Determine the (x, y) coordinate at the center of the cell enclosing the given text.  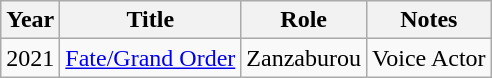
Title (150, 20)
Year (30, 20)
Voice Actor (428, 58)
Fate/Grand Order (150, 58)
Notes (428, 20)
Role (304, 20)
2021 (30, 58)
Zanzaburou (304, 58)
